Locate the cell with the specified text and output its (x, y) center coordinate. 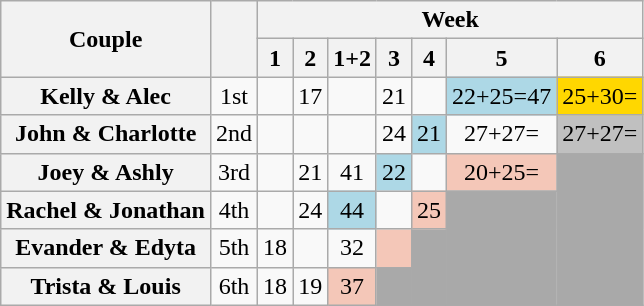
17 (310, 96)
John & Charlotte (106, 134)
6th (234, 286)
44 (352, 210)
3 (394, 58)
Trista & Louis (106, 286)
Week (450, 20)
5th (234, 248)
1+2 (352, 58)
Evander & Edyta (106, 248)
Kelly & Alec (106, 96)
3rd (234, 172)
Joey & Ashly (106, 172)
25+30= (600, 96)
20+25= (502, 172)
41 (352, 172)
37 (352, 286)
1 (276, 58)
4th (234, 210)
6 (600, 58)
5 (502, 58)
32 (352, 248)
Rachel & Jonathan (106, 210)
1st (234, 96)
25 (428, 210)
2 (310, 58)
19 (310, 286)
2nd (234, 134)
4 (428, 58)
22 (394, 172)
22+25=47 (502, 96)
Couple (106, 39)
